Capture the cell that displays the provided text and extract its [X, Y] central coordinate. 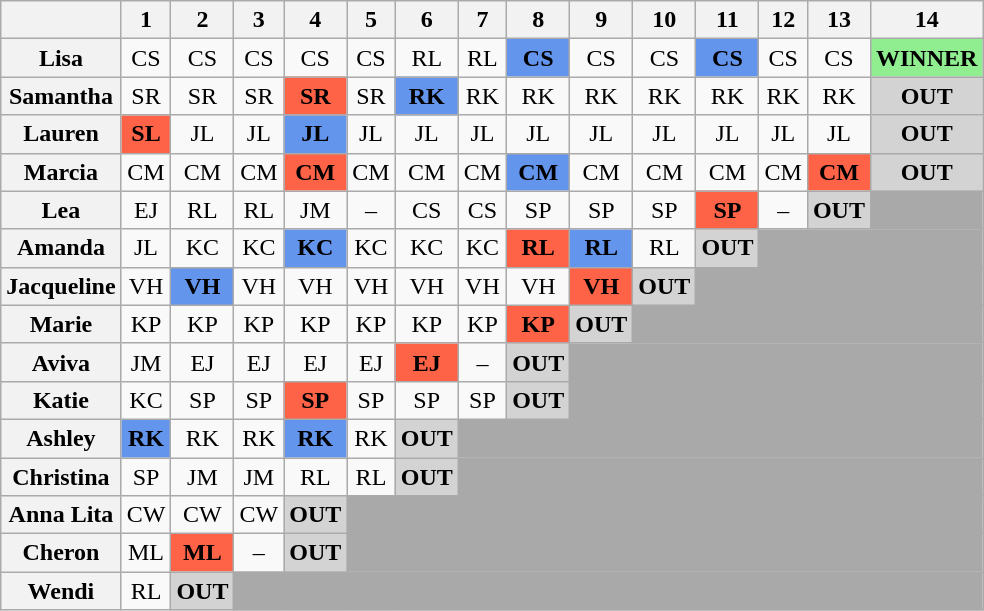
Marcia [61, 172]
Samantha [61, 96]
9 [602, 20]
3 [259, 20]
1 [146, 20]
13 [838, 20]
5 [371, 20]
Aviva [61, 362]
14 [926, 20]
Cheron [61, 553]
2 [202, 20]
Jacqueline [61, 286]
Christina [61, 477]
10 [664, 20]
Anna Lita [61, 515]
Katie [61, 400]
6 [426, 20]
8 [538, 20]
Lea [61, 210]
11 [728, 20]
Amanda [61, 248]
Marie [61, 324]
Ashley [61, 438]
SL [146, 134]
7 [482, 20]
12 [783, 20]
WINNER [926, 58]
Lauren [61, 134]
Wendi [61, 591]
Lisa [61, 58]
4 [316, 20]
